Scan for the cell matching the given text and deliver its (x, y) coordinate at center. 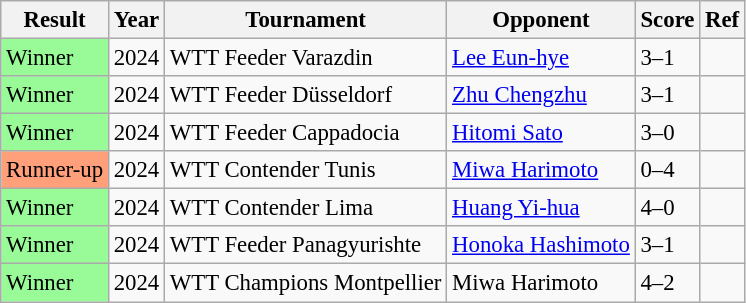
Tournament (305, 20)
3–0 (668, 133)
WTT Champions Montpellier (305, 283)
Honoka Hashimoto (541, 245)
Hitomi Sato (541, 133)
WTT Feeder Düsseldorf (305, 95)
Ref (722, 20)
Zhu Chengzhu (541, 95)
Huang Yi-hua (541, 208)
4–2 (668, 283)
WTT Contender Tunis (305, 170)
Score (668, 20)
Opponent (541, 20)
Lee Eun-hye (541, 58)
0–4 (668, 170)
Runner-up (55, 170)
WTT Feeder Panagyurishte (305, 245)
Result (55, 20)
4–0 (668, 208)
WTT Feeder Varazdin (305, 58)
WTT Feeder Cappadocia (305, 133)
Year (136, 20)
WTT Contender Lima (305, 208)
